Detect which cell encompasses the target text, then output its [x, y] center coordinate. 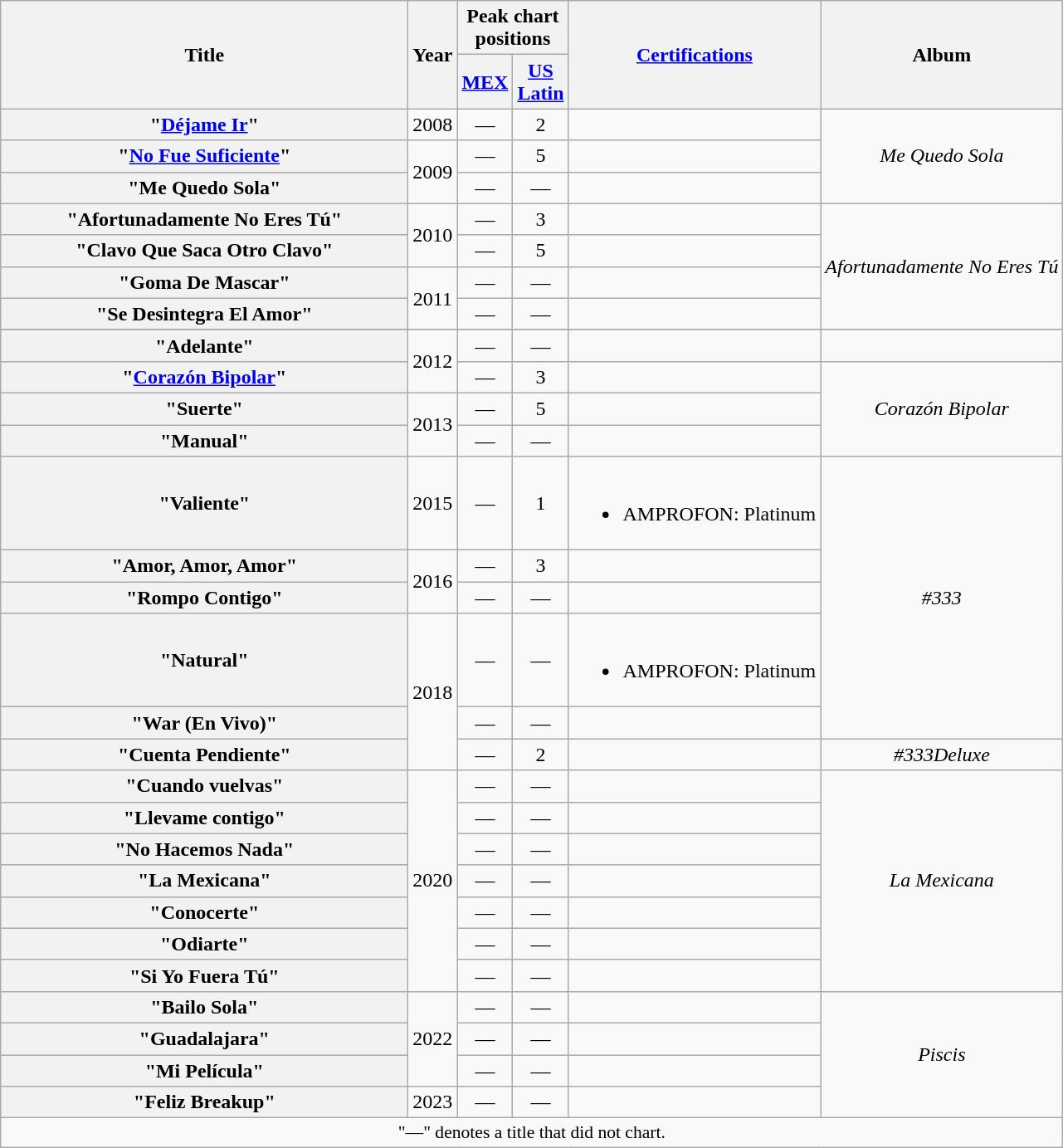
2022 [433, 1038]
"Déjame Ir" [204, 125]
"Valiente" [204, 503]
"Feliz Breakup" [204, 1102]
Piscis [942, 1054]
2013 [433, 424]
"Amor, Amor, Amor" [204, 566]
"Conocerte" [204, 912]
"Adelante" [204, 345]
2010 [433, 235]
Year [433, 55]
"Cuando vuelvas" [204, 786]
USLatin [541, 81]
"Suerte" [204, 408]
Corazón Bipolar [942, 408]
"Cuenta Pendiente" [204, 755]
"Llevame contigo" [204, 818]
"Clavo Que Saca Otro Clavo" [204, 251]
2020 [433, 881]
#333Deluxe [942, 755]
Peak chartpositions [513, 28]
2023 [433, 1102]
Album [942, 55]
"Natural" [204, 661]
La Mexicana [942, 881]
"Rompo Contigo" [204, 598]
"Afortunadamente No Eres Tú" [204, 219]
1 [541, 503]
2015 [433, 503]
2016 [433, 582]
"Se Desintegra El Amor" [204, 314]
"Guadalajara" [204, 1038]
"Goma De Mascar" [204, 282]
MEX [485, 81]
"Me Quedo Sola" [204, 188]
"Mi Película" [204, 1070]
2011 [433, 298]
Afortunadamente No Eres Tú [942, 266]
2018 [433, 692]
2008 [433, 125]
"Bailo Sola" [204, 1007]
2012 [433, 361]
Certifications [695, 55]
"Manual" [204, 441]
"Odiarte" [204, 944]
"No Hacemos Nada" [204, 849]
"—" denotes a title that did not chart. [532, 1133]
"Corazón Bipolar" [204, 377]
#333 [942, 598]
2009 [433, 172]
"Si Yo Fuera Tú" [204, 975]
"No Fue Suficiente" [204, 156]
Title [204, 55]
"War (En Vivo)" [204, 723]
Me Quedo Sola [942, 156]
"La Mexicana" [204, 881]
